Output the [X, Y] coordinate of the center of the cell containing the given text.  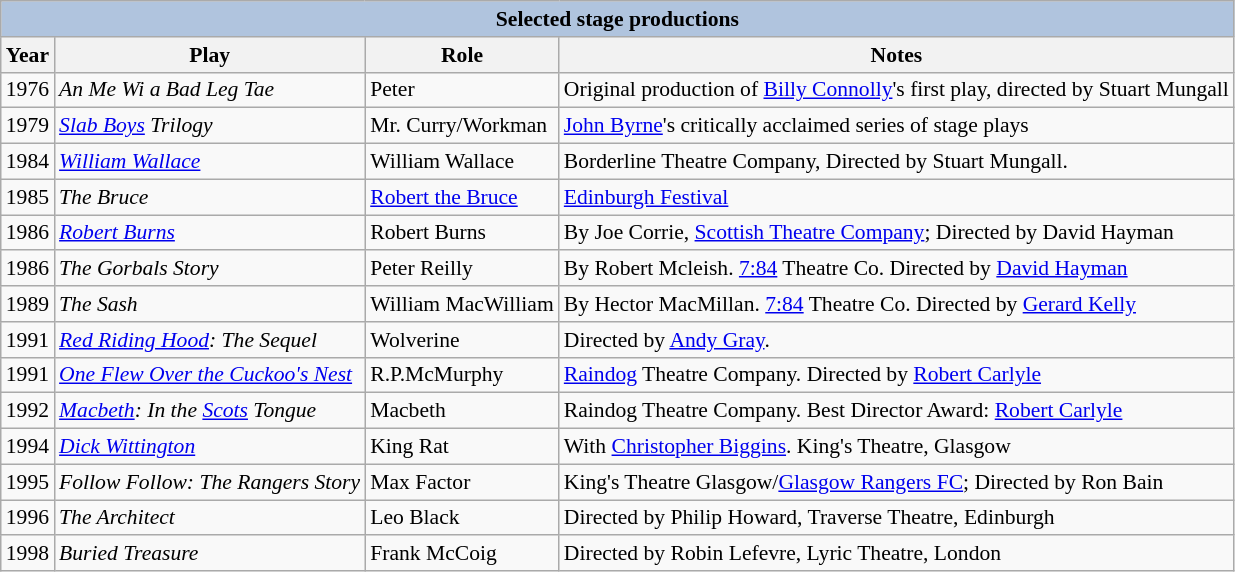
The Architect [210, 518]
1989 [28, 304]
1998 [28, 554]
Buried Treasure [210, 554]
Macbeth: In the Scots Tongue [210, 411]
Directed by Robin Lefevre, Lyric Theatre, London [896, 554]
The Sash [210, 304]
The Gorbals Story [210, 269]
By Joe Corrie, Scottish Theatre Company; Directed by David Hayman [896, 233]
Max Factor [462, 482]
Original production of Billy Connolly's first play, directed by Stuart Mungall [896, 90]
Follow Follow: The Rangers Story [210, 482]
R.P.McMurphy [462, 375]
John Byrne's critically acclaimed series of stage plays [896, 126]
Peter [462, 90]
1995 [28, 482]
By Robert Mcleish. 7:84 Theatre Co. Directed by David Hayman [896, 269]
Dick Wittington [210, 447]
1985 [28, 197]
1984 [28, 162]
King Rat [462, 447]
An Me Wi a Bad Leg Tae [210, 90]
1994 [28, 447]
Borderline Theatre Company, Directed by Stuart Mungall. [896, 162]
Leo Black [462, 518]
Directed by Andy Gray. [896, 340]
Mr. Curry/Workman [462, 126]
Play [210, 55]
William MacWilliam [462, 304]
Raindog Theatre Company. Best Director Award: Robert Carlyle [896, 411]
By Hector MacMillan. 7:84 Theatre Co. Directed by Gerard Kelly [896, 304]
1992 [28, 411]
With Christopher Biggins. King's Theatre, Glasgow [896, 447]
Robert the Bruce [462, 197]
King's Theatre Glasgow/Glasgow Rangers FC; Directed by Ron Bain [896, 482]
Frank McCoig [462, 554]
Macbeth [462, 411]
The Bruce [210, 197]
Notes [896, 55]
Year [28, 55]
1996 [28, 518]
Directed by Philip Howard, Traverse Theatre, Edinburgh [896, 518]
1976 [28, 90]
Slab Boys Trilogy [210, 126]
1979 [28, 126]
Wolverine [462, 340]
One Flew Over the Cuckoo's Nest [210, 375]
Role [462, 55]
Red Riding Hood: The Sequel [210, 340]
Raindog Theatre Company. Directed by Robert Carlyle [896, 375]
Edinburgh Festival [896, 197]
Selected stage productions [618, 19]
Peter Reilly [462, 269]
